Output the (x, y) coordinate of the center of the cell containing the given text.  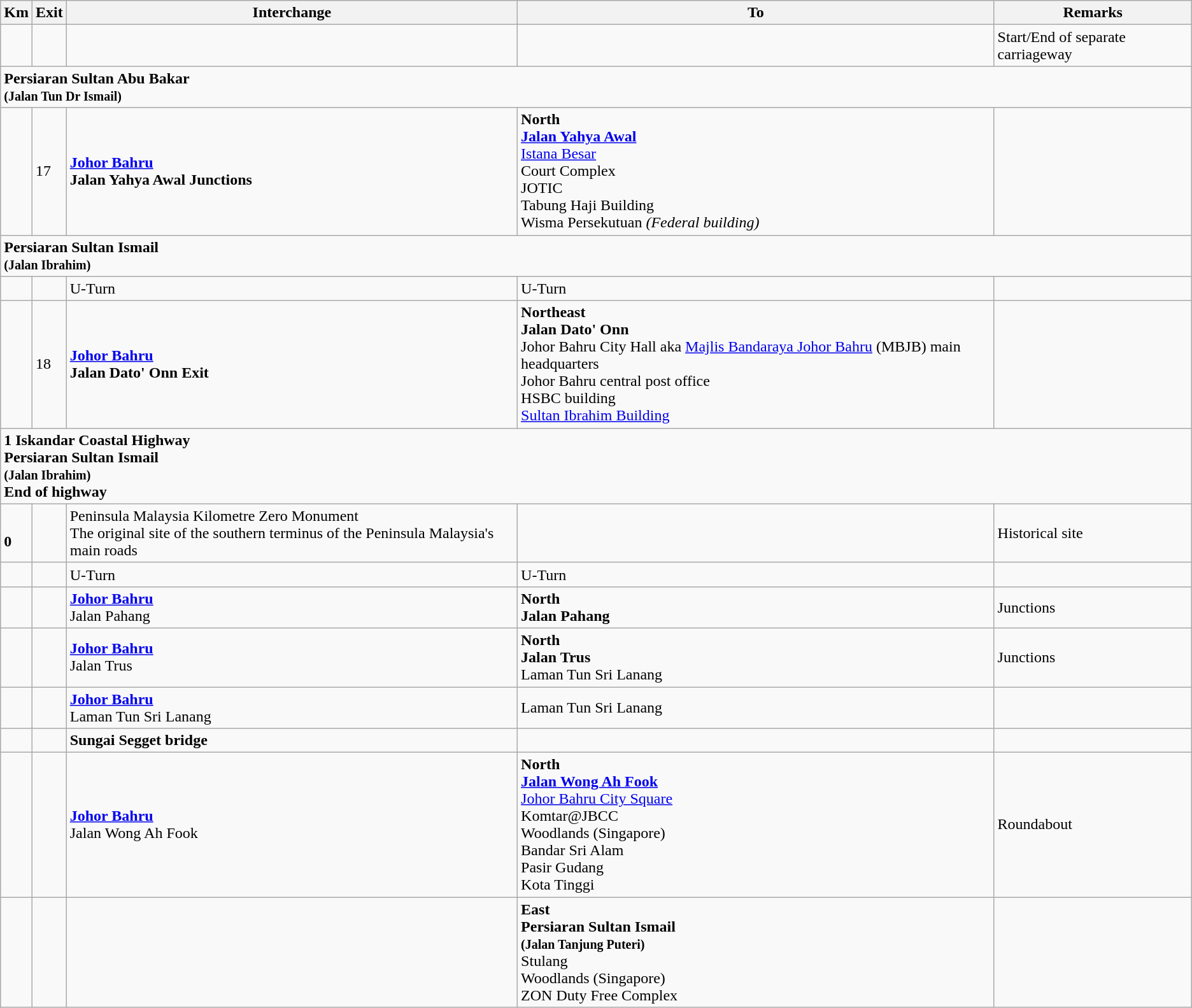
Johor BahruJalan Yahya Awal Junctions (292, 171)
Johor BahruLaman Tun Sri Lanang (292, 707)
NorthJalan Wong Ah FookJohor Bahru City SquareKomtar@JBCCWoodlands (Singapore)Bandar Sri AlamPasir GudangKota Tinggi (756, 825)
NorthJalan Trus Laman Tun Sri Lanang (756, 657)
Persiaran Sultan Ismail(Jalan Ibrahim) (596, 256)
Start/End of separate carriageway (1093, 46)
Km (17, 13)
Johor BahruJalan Dato' Onn Exit (292, 364)
Johor BahruJalan Trus (292, 657)
Historical site (1093, 533)
Laman Tun Sri Lanang (756, 707)
NorthJalan Pahang (756, 607)
17 (49, 171)
1 Iskandar Coastal HighwayPersiaran Sultan Ismail(Jalan Ibrahim)End of highway (596, 466)
Johor BahruJalan Pahang (292, 607)
EastPersiaran Sultan Ismail(Jalan Tanjung Puteri)StulangWoodlands (Singapore)ZON Duty Free Complex (756, 953)
Roundabout (1093, 825)
Peninsula Malaysia Kilometre Zero MonumentThe original site of the southern terminus of the Peninsula Malaysia's main roads (292, 533)
Exit (49, 13)
Sungai Segget bridge (292, 741)
To (756, 13)
Persiaran Sultan Abu Bakar(Jalan Tun Dr Ismail) (596, 87)
Interchange (292, 13)
0 (17, 533)
Johor BahruJalan Wong Ah Fook (292, 825)
NorthJalan Yahya AwalIstana BesarCourt ComplexJOTICTabung Haji BuildingWisma Persekutuan (Federal building) (756, 171)
18 (49, 364)
Remarks (1093, 13)
